From the cell containing the given text, extract its center point as (x, y) coordinate. 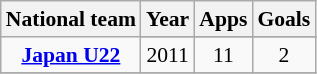
11 (223, 55)
Year (168, 19)
Japan U22 (71, 55)
2 (284, 55)
Apps (223, 19)
National team (71, 19)
Goals (284, 19)
2011 (168, 55)
